For the text-containing cell, return its midpoint in [X, Y] coordinate format. 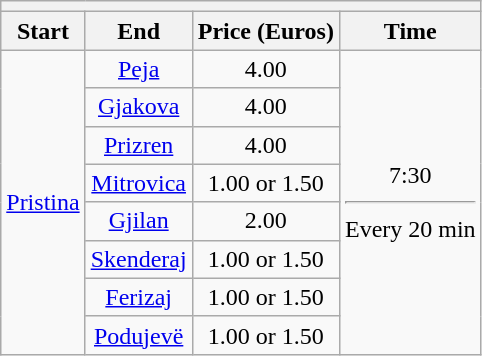
Price (Euros) [266, 31]
Podujevë [138, 335]
Gjilan [138, 221]
7:30Every 20 min [410, 202]
Time [410, 31]
Mitrovica [138, 183]
Peja [138, 69]
Prizren [138, 145]
Ferizaj [138, 297]
2.00 [266, 221]
Skenderaj [138, 259]
Start [43, 31]
End [138, 31]
Pristina [43, 202]
Gjakova [138, 107]
